Detect which cell encompasses the target text, then output its (X, Y) center coordinate. 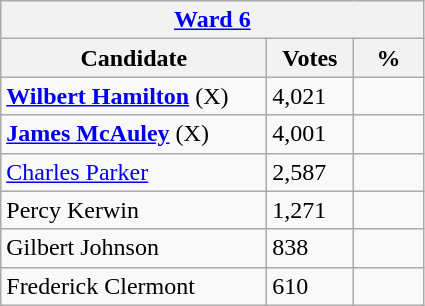
610 (310, 286)
838 (310, 248)
4,001 (310, 134)
% (388, 58)
Candidate (134, 58)
2,587 (310, 172)
Wilbert Hamilton (X) (134, 96)
Percy Kerwin (134, 210)
Frederick Clermont (134, 286)
Charles Parker (134, 172)
James McAuley (X) (134, 134)
Ward 6 (212, 20)
Votes (310, 58)
Gilbert Johnson (134, 248)
1,271 (310, 210)
4,021 (310, 96)
